Pinpoint the cell where the given text exists, returning its [X, Y] midpoint coordinate. 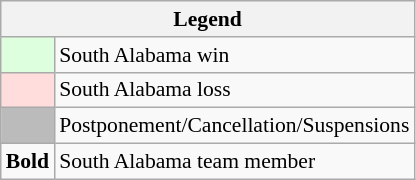
Bold [28, 162]
Postponement/Cancellation/Suspensions [234, 126]
South Alabama loss [234, 90]
Legend [208, 19]
South Alabama team member [234, 162]
South Alabama win [234, 55]
